Determine the (X, Y) coordinate at the center of the cell enclosing the given text.  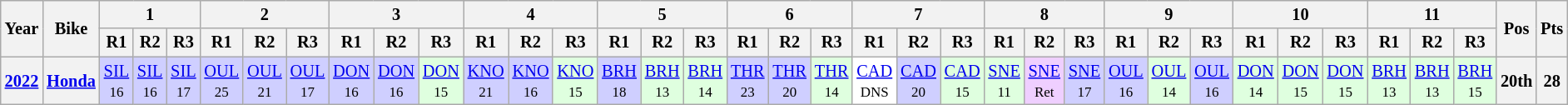
9 (1169, 14)
Year (22, 28)
8 (1044, 14)
10 (1301, 14)
THR23 (747, 81)
28 (1551, 81)
CAD20 (919, 81)
THR14 (831, 81)
THR20 (789, 81)
5 (662, 14)
20th (1516, 81)
DON14 (1256, 81)
OUL17 (308, 81)
BRH14 (705, 81)
CADDNS (874, 81)
OUL21 (265, 81)
SNE11 (1004, 81)
2022 (22, 81)
KNO16 (531, 81)
Honda (72, 81)
Pts (1551, 28)
BRH18 (619, 81)
Pos (1516, 28)
2 (265, 14)
KNO21 (486, 81)
6 (789, 14)
CAD15 (962, 81)
4 (531, 14)
11 (1432, 14)
3 (396, 14)
Bike (72, 28)
SNERet (1045, 81)
KNO15 (575, 81)
OUL25 (222, 81)
SIL17 (183, 81)
SNE17 (1084, 81)
1 (150, 14)
7 (918, 14)
OUL14 (1169, 81)
BRH15 (1475, 81)
